Return the (X, Y) coordinate for the center point of the cell that contains the specified text.  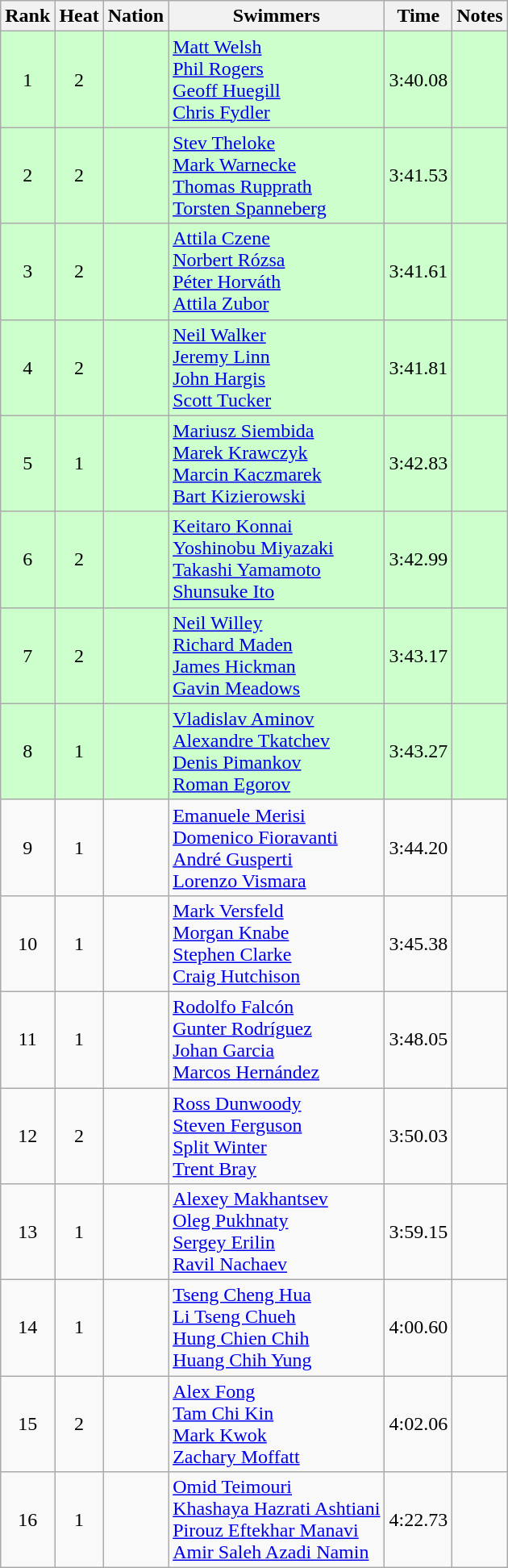
4:00.60 (418, 1328)
Mark VersfeldMorgan KnabeStephen ClarkeCraig Hutchison (277, 944)
3:59.15 (418, 1232)
3:40.08 (418, 79)
12 (27, 1136)
3:43.17 (418, 655)
Time (418, 16)
Attila CzeneNorbert RózsaPéter HorváthAttila Zubor (277, 271)
6 (27, 560)
4:22.73 (418, 1520)
Notes (480, 16)
Heat (79, 16)
3:45.38 (418, 944)
11 (27, 1039)
13 (27, 1232)
8 (27, 752)
Rank (27, 16)
9 (27, 847)
Rodolfo FalcónGunter RodríguezJohan GarciaMarcos Hernández (277, 1039)
Nation (135, 16)
15 (27, 1424)
Emanuele MerisiDomenico FioravantiAndré GuspertiLorenzo Vismara (277, 847)
3:50.03 (418, 1136)
5 (27, 463)
3:41.81 (418, 368)
3:44.20 (418, 847)
Stev ThelokeMark WarneckeThomas RupprathTorsten Spanneberg (277, 176)
Omid TeimouriKhashaya Hazrati AshtianiPirouz Eftekhar ManaviAmir Saleh Azadi Namin (277, 1520)
Neil WalkerJeremy LinnJohn HargisScott Tucker (277, 368)
4 (27, 368)
3 (27, 271)
Neil WilleyRichard MadenJames HickmanGavin Meadows (277, 655)
3:42.99 (418, 560)
3:41.53 (418, 176)
Vladislav AminovAlexandre TkatchevDenis PimankovRoman Egorov (277, 752)
3:43.27 (418, 752)
Mariusz SiembidaMarek KrawczykMarcin KaczmarekBart Kizierowski (277, 463)
Keitaro KonnaiYoshinobu MiyazakiTakashi YamamotoShunsuke Ito (277, 560)
10 (27, 944)
Tseng Cheng HuaLi Tseng ChuehHung Chien ChihHuang Chih Yung (277, 1328)
3:41.61 (418, 271)
Ross DunwoodySteven FergusonSplit WinterTrent Bray (277, 1136)
7 (27, 655)
4:02.06 (418, 1424)
Alex FongTam Chi KinMark KwokZachary Moffatt (277, 1424)
3:48.05 (418, 1039)
Alexey MakhantsevOleg PukhnatySergey ErilinRavil Nachaev (277, 1232)
16 (27, 1520)
14 (27, 1328)
3:42.83 (418, 463)
Swimmers (277, 16)
Matt WelshPhil RogersGeoff HuegillChris Fydler (277, 79)
